Return (X, Y) of the center of cell containing provided text 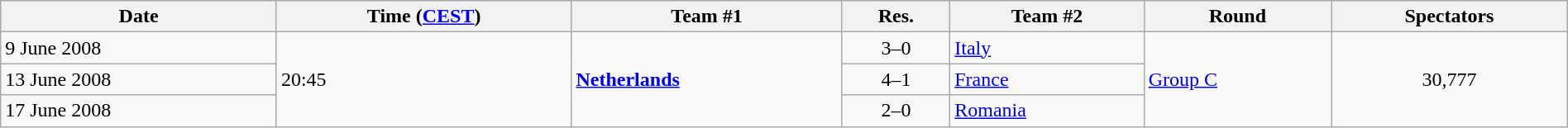
France (1047, 79)
Netherlands (706, 79)
Time (CEST) (423, 17)
13 June 2008 (139, 79)
Team #1 (706, 17)
Italy (1047, 48)
Romania (1047, 111)
9 June 2008 (139, 48)
Spectators (1450, 17)
2–0 (896, 111)
Date (139, 17)
4–1 (896, 79)
Res. (896, 17)
17 June 2008 (139, 111)
3–0 (896, 48)
Round (1237, 17)
30,777 (1450, 79)
Group C (1237, 79)
Team #2 (1047, 17)
20:45 (423, 79)
